Search for the cell housing the specified text and yield its [x, y] center coordinate. 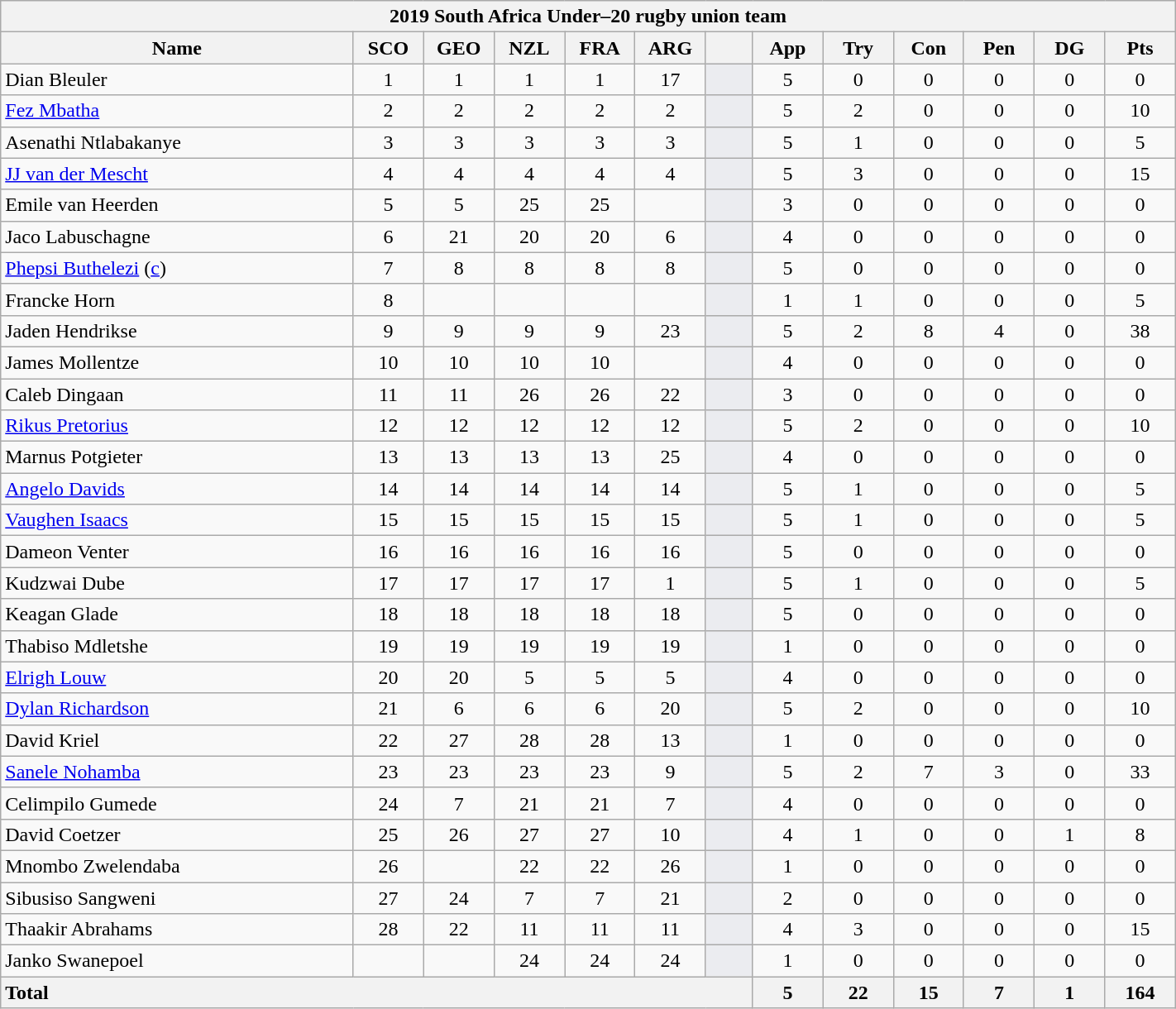
SCO [389, 48]
Pts [1140, 48]
Caleb Dingaan [177, 395]
Thabiso Mdletshe [177, 646]
ARG [670, 48]
James Mollentze [177, 362]
Thaakir Abrahams [177, 930]
Con [928, 48]
164 [1140, 992]
Keagan Glade [177, 614]
JJ van der Mescht [177, 174]
Janko Swanepoel [177, 961]
App [787, 48]
Angelo Davids [177, 489]
Total [377, 992]
Fez Mbatha [177, 111]
Celimpilo Gumede [177, 803]
Kudzwai Dube [177, 583]
Try [858, 48]
Rikus Pretorius [177, 426]
Asenathi Ntlabakanye [177, 142]
Jaden Hendrikse [177, 331]
Dian Bleuler [177, 79]
Emile van Heerden [177, 205]
Sanele Nohamba [177, 772]
David Coetzer [177, 834]
33 [1140, 772]
Elrigh Louw [177, 677]
DG [1070, 48]
Name [177, 48]
Dylan Richardson [177, 709]
Francke Horn [177, 299]
Marnus Potgieter [177, 457]
FRA [600, 48]
2019 South Africa Under–20 rugby union team [588, 17]
Vaughen Isaacs [177, 520]
38 [1140, 331]
NZL [529, 48]
Jaco Labuschagne [177, 237]
Mnombo Zwelendaba [177, 866]
GEO [458, 48]
Pen [999, 48]
David Kriel [177, 740]
Dameon Venter [177, 552]
Phepsi Buthelezi (c) [177, 268]
Sibusiso Sangweni [177, 897]
